Detect which cell encompasses the target text, then output its [x, y] center coordinate. 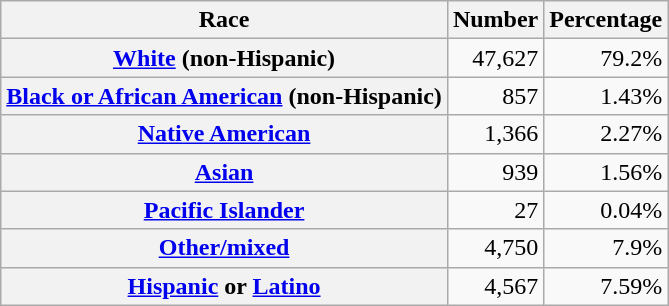
Percentage [606, 20]
47,627 [495, 58]
7.59% [606, 286]
0.04% [606, 210]
Hispanic or Latino [224, 286]
79.2% [606, 58]
4,750 [495, 248]
1.56% [606, 172]
27 [495, 210]
Pacific Islander [224, 210]
939 [495, 172]
Number [495, 20]
White (non-Hispanic) [224, 58]
7.9% [606, 248]
2.27% [606, 134]
Native American [224, 134]
4,567 [495, 286]
1.43% [606, 96]
Other/mixed [224, 248]
Black or African American (non-Hispanic) [224, 96]
857 [495, 96]
Asian [224, 172]
Race [224, 20]
1,366 [495, 134]
